From the cell containing the given text, extract its center point as (X, Y) coordinate. 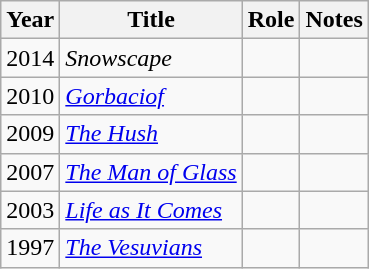
The Man of Glass (151, 172)
1997 (30, 248)
Role (271, 20)
Gorbaciof (151, 96)
Notes (334, 20)
The Vesuvians (151, 248)
Title (151, 20)
2007 (30, 172)
The Hush (151, 134)
Snowscape (151, 58)
2003 (30, 210)
2010 (30, 96)
Year (30, 20)
2009 (30, 134)
2014 (30, 58)
Life as It Comes (151, 210)
